Locate the cell with the specified text and output its (x, y) center coordinate. 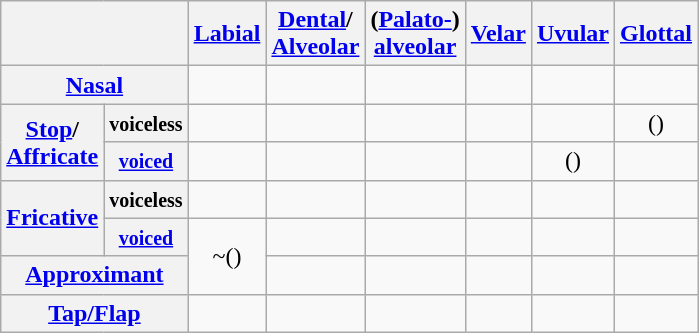
Velar (498, 34)
Approximant (94, 275)
Uvular (572, 34)
(Palato-)alveolar (415, 34)
Tap/Flap (94, 313)
Fricative (52, 218)
Labial (227, 34)
Stop/Affricate (52, 142)
Dental/Alveolar (316, 34)
~() (227, 256)
Glottal (656, 34)
Nasal (94, 85)
